For the text-containing cell, return its midpoint in [X, Y] coordinate format. 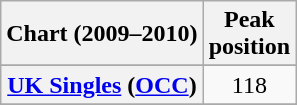
UK Singles (OCC) [102, 85]
Chart (2009–2010) [102, 34]
118 [249, 85]
Peakposition [249, 34]
